Find where the given text appears and provide that cell's center as [X, Y] coordinate. 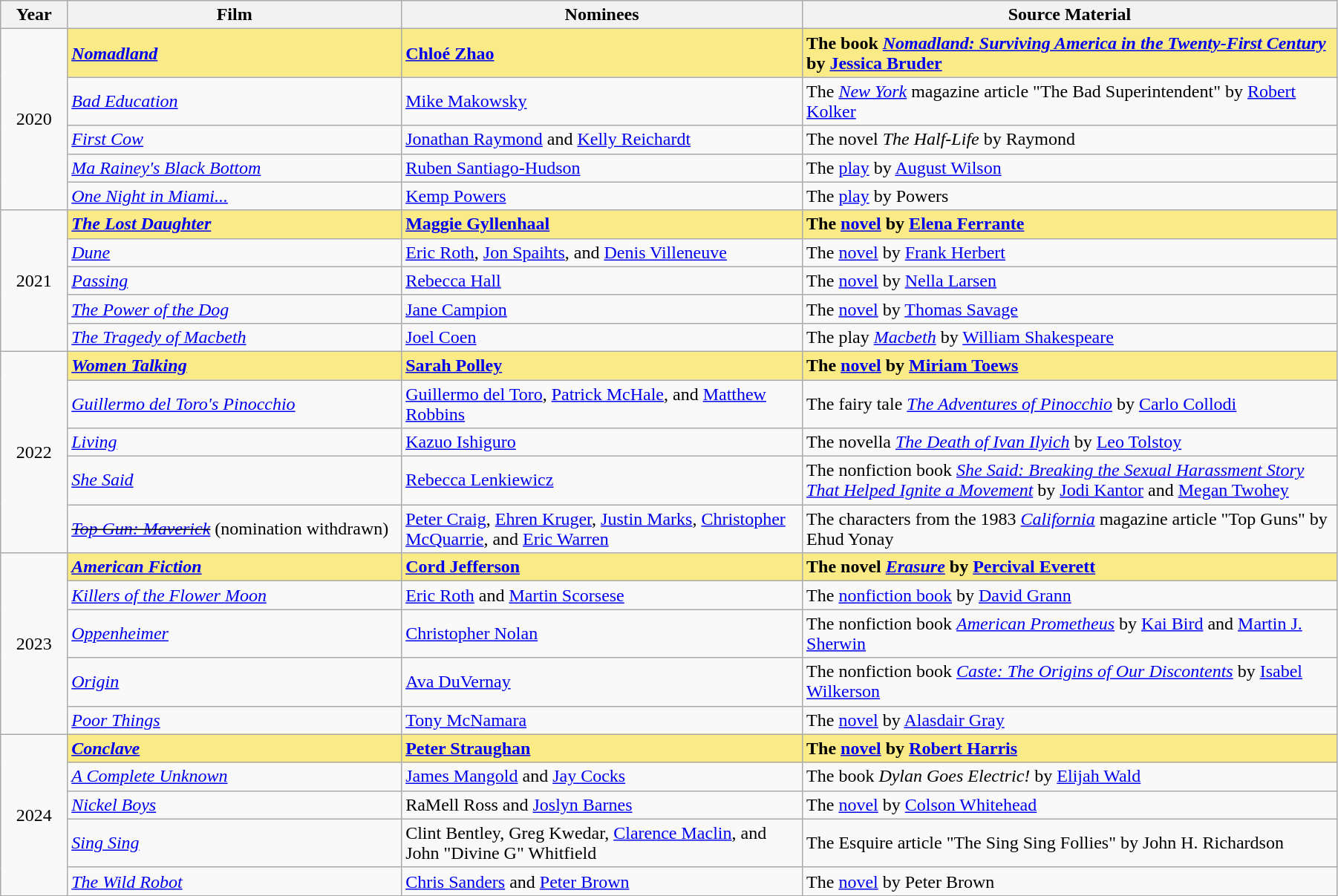
American Fiction [235, 567]
Top Gun: Maverick (nomination withdrawn) [235, 529]
The characters from the 1983 California magazine article "Top Guns" by Ehud Yonay [1070, 529]
Maggie Gyllenhaal [602, 224]
Guillermo del Toro's Pinocchio [235, 404]
The nonfiction book Caste: The Origins of Our Discontents by Isabel Wilkerson [1070, 681]
Christopher Nolan [602, 634]
Peter Straughan [602, 748]
Passing [235, 281]
The Power of the Dog [235, 309]
2024 [34, 815]
The novel by Peter Brown [1070, 881]
One Night in Miami... [235, 196]
The Tragedy of Macbeth [235, 337]
The novel by Colson Whitehead [1070, 805]
The novel Erasure by Percival Everett [1070, 567]
Women Talking [235, 365]
Year [34, 15]
Jonathan Raymond and Kelly Reichardt [602, 140]
Rebecca Lenkiewicz [602, 481]
The play by August Wilson [1070, 168]
The nonfiction book American Prometheus by Kai Bird and Martin J. Sherwin [1070, 634]
She Said [235, 481]
Poor Things [235, 720]
Tony McNamara [602, 720]
Rebecca Hall [602, 281]
2021 [34, 281]
Joel Coen [602, 337]
Ma Rainey's Black Bottom [235, 168]
The nonfiction book by David Grann [1070, 595]
The play by Powers [1070, 196]
2023 [34, 644]
The novella The Death of Ivan Ilyich by Leo Tolstoy [1070, 442]
Kazuo Ishiguro [602, 442]
Clint Bentley, Greg Kwedar, Clarence Maclin, and John "Divine G" Whitfield [602, 843]
Chloé Zhao [602, 53]
The Lost Daughter [235, 224]
Nomadland [235, 53]
Origin [235, 681]
The book Nomadland: Surviving America in the Twenty-First Century by Jessica Bruder [1070, 53]
The Esquire article "The Sing Sing Follies" by John H. Richardson [1070, 843]
RaMell Ross and Joslyn Barnes [602, 805]
Guillermo del Toro, Patrick McHale, and Matthew Robbins [602, 404]
The novel by Elena Ferrante [1070, 224]
The novel by Robert Harris [1070, 748]
Kemp Powers [602, 196]
Sing Sing [235, 843]
2022 [34, 451]
Dune [235, 252]
Killers of the Flower Moon [235, 595]
The fairy tale The Adventures of Pinocchio by Carlo Collodi [1070, 404]
2020 [34, 120]
Eric Roth, Jon Spaihts, and Denis Villeneuve [602, 252]
Ruben Santiago-Hudson [602, 168]
Nickel Boys [235, 805]
The play Macbeth by William Shakespeare [1070, 337]
Eric Roth and Martin Scorsese [602, 595]
Bad Education [235, 101]
Cord Jefferson [602, 567]
Nominees [602, 15]
Jane Campion [602, 309]
The novel by Thomas Savage [1070, 309]
Film [235, 15]
The novel by Alasdair Gray [1070, 720]
The book Dylan Goes Electric! by Elijah Wald [1070, 776]
Ava DuVernay [602, 681]
Mike Makowsky [602, 101]
The Wild Robot [235, 881]
Peter Craig, Ehren Kruger, Justin Marks, Christopher McQuarrie, and Eric Warren [602, 529]
Chris Sanders and Peter Brown [602, 881]
The novel by Nella Larsen [1070, 281]
The novel The Half-Life by Raymond [1070, 140]
The nonfiction book She Said: Breaking the Sexual Harassment Story That Helped Ignite a Movement by Jodi Kantor and Megan Twohey [1070, 481]
The novel by Frank Herbert [1070, 252]
Conclave [235, 748]
Sarah Polley [602, 365]
A Complete Unknown [235, 776]
Living [235, 442]
The novel by Miriam Toews [1070, 365]
Oppenheimer [235, 634]
First Cow [235, 140]
Source Material [1070, 15]
James Mangold and Jay Cocks [602, 776]
The New York magazine article "The Bad Superintendent" by Robert Kolker [1070, 101]
